Locate the cell with the specified text and output its (X, Y) center coordinate. 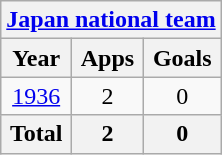
1936 (36, 96)
Goals (182, 58)
Japan national team (111, 20)
Total (36, 134)
Apps (108, 58)
Year (36, 58)
